From the cell containing the given text, extract its center point as (X, Y) coordinate. 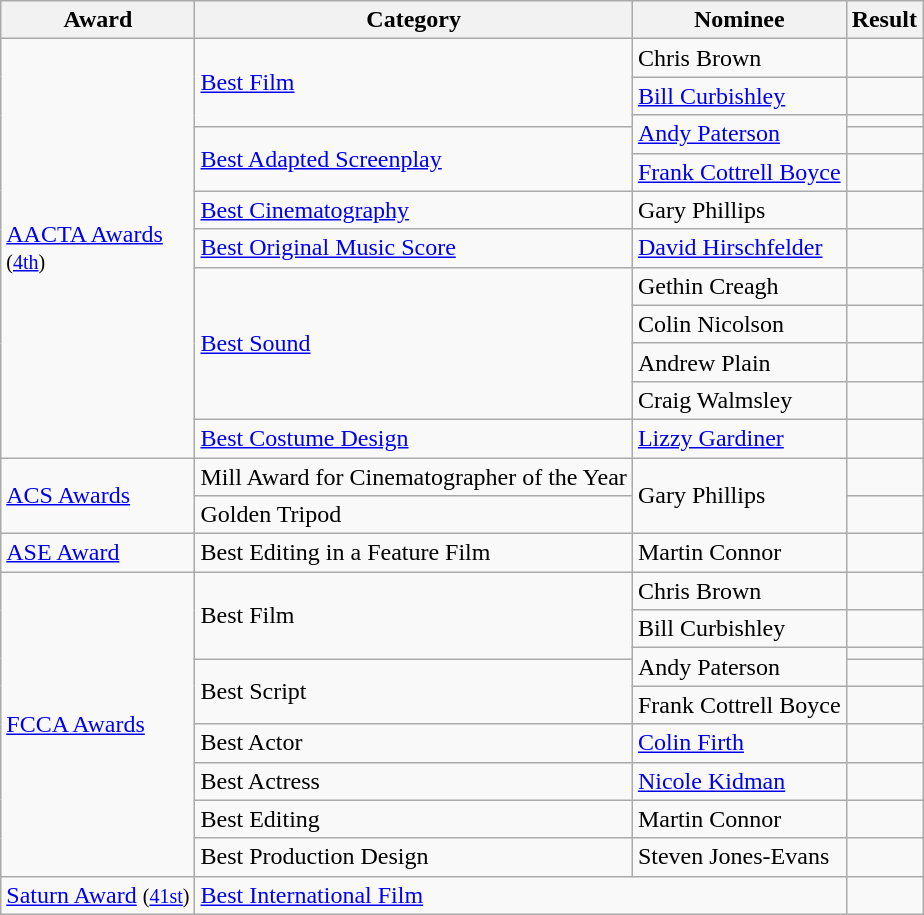
Colin Nicolson (739, 324)
Best Costume Design (414, 438)
Andrew Plain (739, 362)
Best Adapted Screenplay (414, 158)
Best Cinematography (414, 210)
Golden Tripod (414, 515)
Colin Firth (739, 743)
Steven Jones-Evans (739, 857)
Best Actor (414, 743)
ACS Awards (98, 496)
FCCA Awards (98, 724)
Best Actress (414, 781)
Award (98, 20)
Best Script (414, 692)
Lizzy Gardiner (739, 438)
Best International Film (520, 895)
Category (414, 20)
ASE Award (98, 553)
Craig Walmsley (739, 400)
Best Sound (414, 343)
Best Original Music Score (414, 248)
Nicole Kidman (739, 781)
Saturn Award (41st) (98, 895)
Nominee (739, 20)
Best Production Design (414, 857)
David Hirschfelder (739, 248)
Gethin Creagh (739, 286)
Best Editing in a Feature Film (414, 553)
Mill Award for Cinematographer of the Year (414, 477)
Result (884, 20)
Best Editing (414, 819)
AACTA Awards(4th) (98, 248)
